Detect which cell encompasses the target text, then output its [x, y] center coordinate. 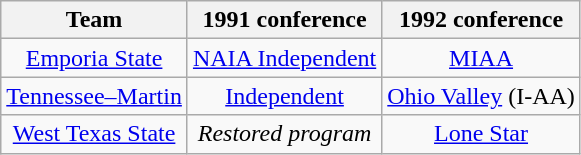
Team [94, 20]
1991 conference [284, 20]
NAIA Independent [284, 58]
West Texas State [94, 134]
Emporia State [94, 58]
MIAA [482, 58]
Tennessee–Martin [94, 96]
Independent [284, 96]
Restored program [284, 134]
Ohio Valley (I-AA) [482, 96]
1992 conference [482, 20]
Lone Star [482, 134]
